Scan for the cell matching the given text and deliver its (X, Y) coordinate at center. 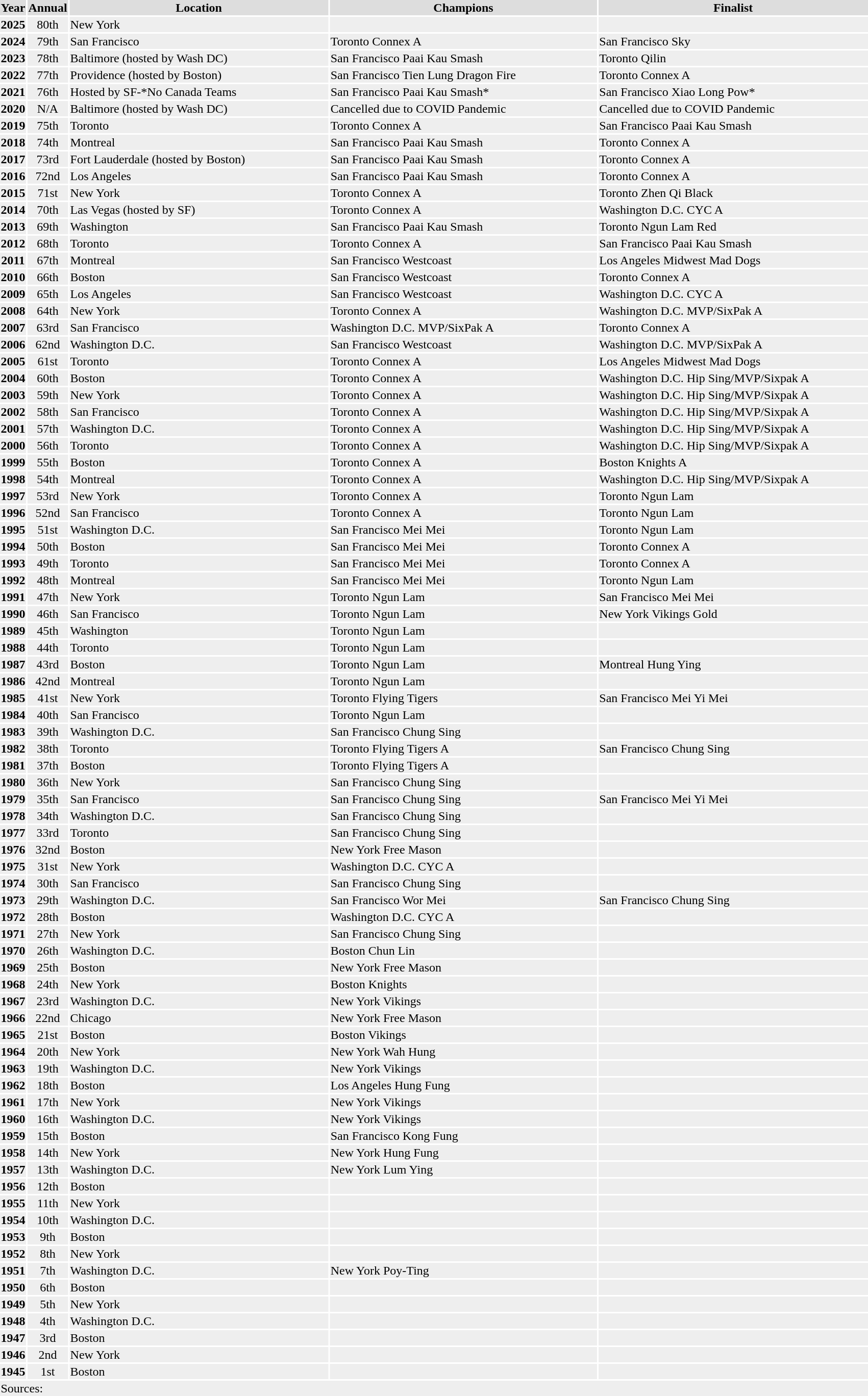
2017 (13, 159)
2002 (13, 412)
1969 (13, 967)
1975 (13, 866)
1950 (13, 1287)
77th (48, 75)
2018 (13, 142)
1970 (13, 951)
2006 (13, 344)
44th (48, 647)
49th (48, 563)
19th (48, 1068)
18th (48, 1085)
San Francisco Tien Lung Dragon Fire (463, 75)
Boston Knights A (733, 462)
56th (48, 445)
Location (199, 8)
2003 (13, 395)
2008 (13, 311)
1996 (13, 513)
Boston Vikings (463, 1035)
1954 (13, 1220)
27th (48, 934)
70th (48, 210)
N/A (48, 109)
San Francisco Paai Kau Smash* (463, 92)
2nd (48, 1355)
1980 (13, 782)
Las Vegas (hosted by SF) (199, 210)
1983 (13, 732)
20th (48, 1052)
71st (48, 193)
1946 (13, 1355)
26th (48, 951)
2011 (13, 260)
53rd (48, 496)
1968 (13, 984)
2005 (13, 361)
7th (48, 1270)
Chicago (199, 1018)
69th (48, 227)
1979 (13, 799)
2021 (13, 92)
2004 (13, 378)
10th (48, 1220)
1981 (13, 765)
14th (48, 1153)
46th (48, 614)
58th (48, 412)
Hosted by SF-*No Canada Teams (199, 92)
2020 (13, 109)
1992 (13, 580)
76th (48, 92)
1991 (13, 597)
1973 (13, 900)
1987 (13, 664)
1971 (13, 934)
60th (48, 378)
30th (48, 883)
42nd (48, 681)
2000 (13, 445)
2023 (13, 58)
64th (48, 311)
Toronto Zhen Qi Black (733, 193)
Toronto Qilin (733, 58)
1958 (13, 1153)
1951 (13, 1270)
1990 (13, 614)
1965 (13, 1035)
2024 (13, 41)
12th (48, 1186)
17th (48, 1102)
2014 (13, 210)
45th (48, 631)
61st (48, 361)
21st (48, 1035)
2009 (13, 294)
New York Poy-Ting (463, 1270)
47th (48, 597)
Boston Knights (463, 984)
80th (48, 24)
66th (48, 277)
Annual (48, 8)
1974 (13, 883)
Providence (hosted by Boston) (199, 75)
31st (48, 866)
1984 (13, 715)
Sources: (434, 1388)
59th (48, 395)
1976 (13, 850)
57th (48, 429)
San Francisco Kong Fung (463, 1136)
67th (48, 260)
1993 (13, 563)
48th (48, 580)
75th (48, 126)
1988 (13, 647)
1959 (13, 1136)
78th (48, 58)
1977 (13, 833)
San Francisco Xiao Long Pow* (733, 92)
74th (48, 142)
65th (48, 294)
1962 (13, 1085)
Fort Lauderdale (hosted by Boston) (199, 159)
25th (48, 967)
33rd (48, 833)
1999 (13, 462)
5th (48, 1304)
Toronto Ngun Lam Red (733, 227)
35th (48, 799)
37th (48, 765)
15th (48, 1136)
1948 (13, 1321)
72nd (48, 176)
2025 (13, 24)
2022 (13, 75)
39th (48, 732)
36th (48, 782)
2007 (13, 328)
41st (48, 698)
Boston Chun Lin (463, 951)
Los Angeles Hung Fung (463, 1085)
1989 (13, 631)
1957 (13, 1169)
29th (48, 900)
San Francisco Wor Mei (463, 900)
2010 (13, 277)
50th (48, 546)
1964 (13, 1052)
63rd (48, 328)
2019 (13, 126)
Champions (463, 8)
1978 (13, 816)
52nd (48, 513)
43rd (48, 664)
38th (48, 749)
68th (48, 243)
28th (48, 917)
13th (48, 1169)
1947 (13, 1338)
1985 (13, 698)
8th (48, 1254)
24th (48, 984)
1995 (13, 530)
New York Hung Fung (463, 1153)
2012 (13, 243)
1945 (13, 1372)
2015 (13, 193)
34th (48, 816)
79th (48, 41)
32nd (48, 850)
2001 (13, 429)
40th (48, 715)
6th (48, 1287)
1998 (13, 479)
9th (48, 1237)
1960 (13, 1119)
1949 (13, 1304)
1st (48, 1372)
16th (48, 1119)
1963 (13, 1068)
Finalist (733, 8)
54th (48, 479)
62nd (48, 344)
1953 (13, 1237)
New York Wah Hung (463, 1052)
23rd (48, 1001)
New York Vikings Gold (733, 614)
51st (48, 530)
1967 (13, 1001)
11th (48, 1203)
1966 (13, 1018)
1956 (13, 1186)
55th (48, 462)
2013 (13, 227)
1994 (13, 546)
3rd (48, 1338)
Year (13, 8)
Montreal Hung Ying (733, 664)
4th (48, 1321)
Toronto Flying Tigers (463, 698)
1997 (13, 496)
San Francisco Sky (733, 41)
1972 (13, 917)
1961 (13, 1102)
New York Lum Ying (463, 1169)
73rd (48, 159)
1986 (13, 681)
1952 (13, 1254)
1982 (13, 749)
2016 (13, 176)
22nd (48, 1018)
1955 (13, 1203)
